For the text-containing cell, return its midpoint in (x, y) coordinate format. 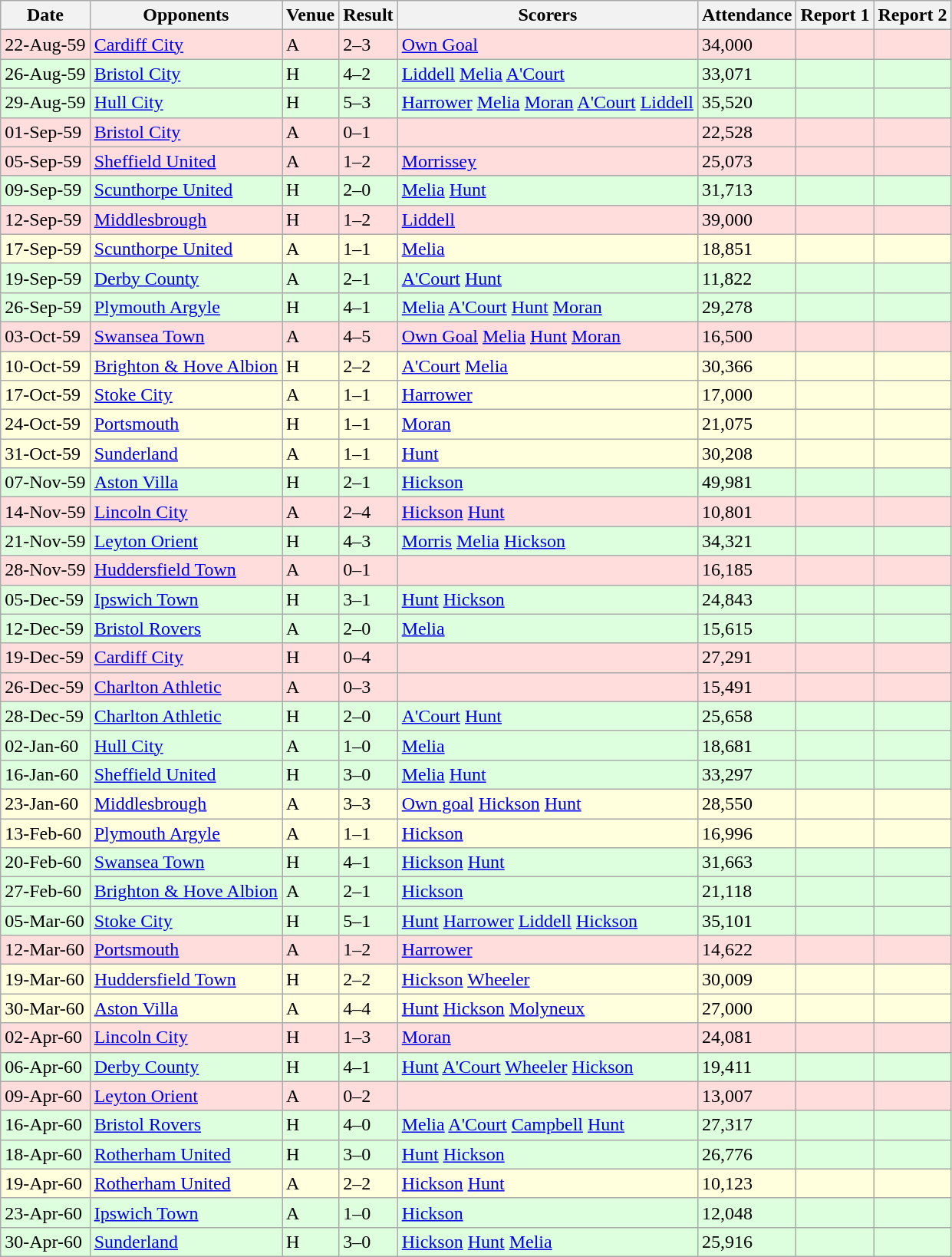
34,321 (746, 541)
29-Aug-59 (45, 103)
16-Apr-60 (45, 1125)
4–0 (368, 1125)
27,317 (746, 1125)
12,048 (746, 1212)
4–5 (368, 336)
15,491 (746, 687)
Hickson Hunt Melia (548, 1242)
26-Aug-59 (45, 74)
31,713 (746, 190)
14-Nov-59 (45, 512)
06-Apr-60 (45, 1067)
30,009 (746, 979)
17,000 (746, 395)
18,681 (746, 745)
22,528 (746, 132)
Attendance (746, 15)
Report 1 (835, 15)
28-Dec-59 (45, 716)
Venue (311, 15)
17-Oct-59 (45, 395)
09-Apr-60 (45, 1096)
Date (45, 15)
49,981 (746, 483)
24,081 (746, 1038)
02-Jan-60 (45, 745)
24-Oct-59 (45, 424)
26,776 (746, 1154)
19-Apr-60 (45, 1183)
14,622 (746, 950)
21,118 (746, 892)
16,996 (746, 833)
26-Sep-59 (45, 307)
1–3 (368, 1038)
27,291 (746, 658)
19,411 (746, 1067)
10,123 (746, 1183)
15,615 (746, 628)
18,851 (746, 249)
5–1 (368, 921)
07-Nov-59 (45, 483)
Hickson Wheeler (548, 979)
A'Court Melia (548, 366)
Hunt A'Court Wheeler Hickson (548, 1067)
11,822 (746, 278)
19-Sep-59 (45, 278)
12-Dec-59 (45, 628)
Own goal Hickson Hunt (548, 803)
4–3 (368, 541)
16-Jan-60 (45, 774)
17-Sep-59 (45, 249)
31,663 (746, 863)
21,075 (746, 424)
Liddell Melia A'Court (548, 74)
3–3 (368, 803)
18-Apr-60 (45, 1154)
0–3 (368, 687)
28,550 (746, 803)
39,000 (746, 219)
33,297 (746, 774)
12-Sep-59 (45, 219)
02-Apr-60 (45, 1038)
05-Mar-60 (45, 921)
22-Aug-59 (45, 45)
5–3 (368, 103)
09-Sep-59 (45, 190)
Melia A'Court Campbell Hunt (548, 1125)
Morrissey (548, 161)
25,073 (746, 161)
Liddell (548, 219)
19-Mar-60 (45, 979)
16,185 (746, 570)
Hunt (548, 454)
20-Feb-60 (45, 863)
01-Sep-59 (45, 132)
26-Dec-59 (45, 687)
31-Oct-59 (45, 454)
27,000 (746, 1008)
35,101 (746, 921)
10,801 (746, 512)
Result (368, 15)
25,658 (746, 716)
Morris Melia Hickson (548, 541)
2–3 (368, 45)
23-Jan-60 (45, 803)
30-Apr-60 (45, 1242)
30-Mar-60 (45, 1008)
27-Feb-60 (45, 892)
23-Apr-60 (45, 1212)
Opponents (186, 15)
Hunt Harrower Liddell Hickson (548, 921)
Own Goal Melia Hunt Moran (548, 336)
33,071 (746, 74)
Harrower Melia Moran A'Court Liddell (548, 103)
3–1 (368, 599)
13-Feb-60 (45, 833)
Own Goal (548, 45)
4–2 (368, 74)
0–2 (368, 1096)
05-Dec-59 (45, 599)
16,500 (746, 336)
Report 2 (913, 15)
35,520 (746, 103)
4–4 (368, 1008)
29,278 (746, 307)
05-Sep-59 (45, 161)
19-Dec-59 (45, 658)
10-Oct-59 (45, 366)
24,843 (746, 599)
34,000 (746, 45)
13,007 (746, 1096)
12-Mar-60 (45, 950)
28-Nov-59 (45, 570)
Scorers (548, 15)
30,208 (746, 454)
Hunt Hickson Molyneux (548, 1008)
2–4 (368, 512)
0–4 (368, 658)
25,916 (746, 1242)
03-Oct-59 (45, 336)
21-Nov-59 (45, 541)
Melia A'Court Hunt Moran (548, 307)
30,366 (746, 366)
